Identify which cell holds the provided text, then report its (X, Y) central coordinate. 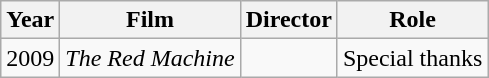
Role (412, 20)
The Red Machine (150, 58)
Year (30, 20)
2009 (30, 58)
Film (150, 20)
Director (288, 20)
Special thanks (412, 58)
